Find where the given text appears and provide that cell's center as (X, Y) coordinate. 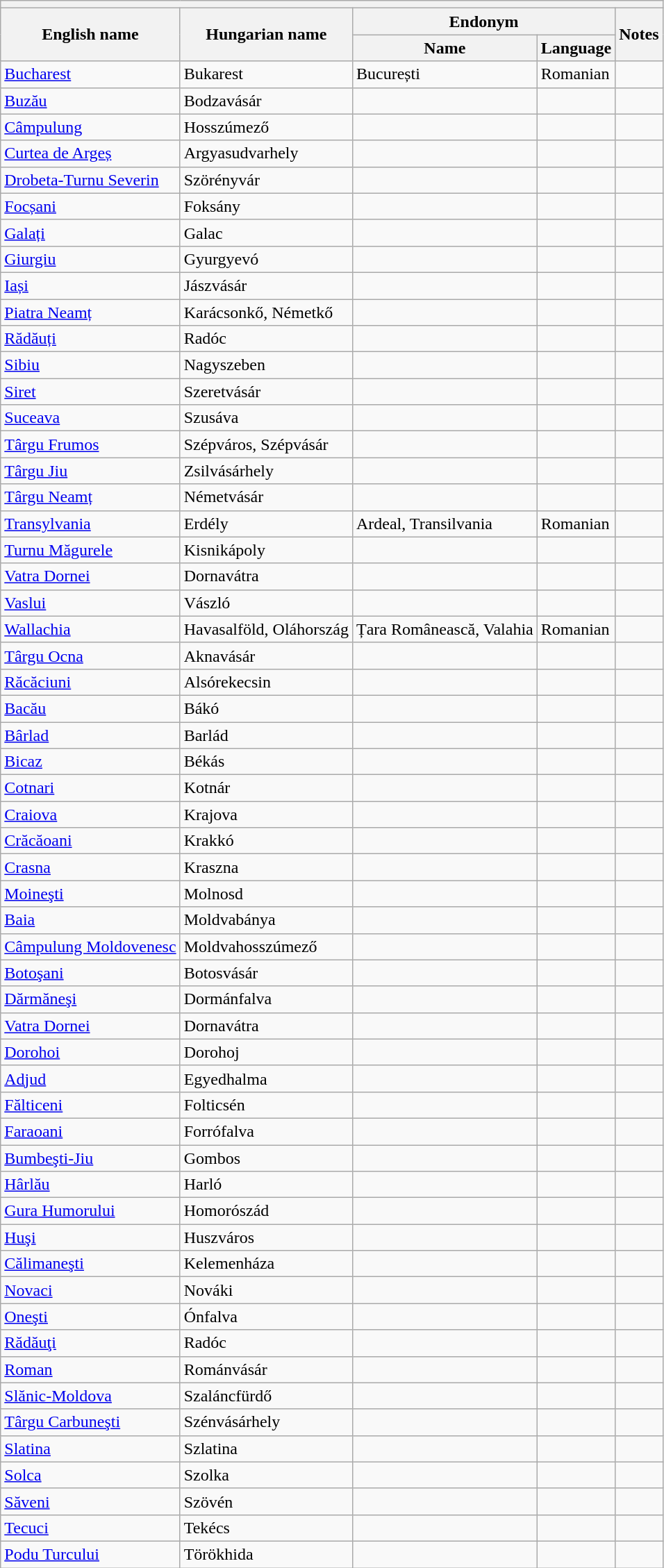
Câmpulung (90, 127)
Foksány (266, 206)
Argyasudvarhely (266, 153)
Curtea de Argeș (90, 153)
Krajova (266, 815)
Bârlad (90, 735)
Tecuci (90, 1528)
Faraoani (90, 1131)
Bicaz (90, 762)
Călimaneşti (90, 1264)
Moineşti (90, 894)
Țara Românească, Valahia (445, 629)
Szépváros, Szépvásár (266, 444)
Szénvásárhely (266, 1422)
Iași (90, 285)
Oneşti (90, 1317)
Bumbeşti-Jiu (90, 1158)
Krakkó (266, 841)
Hosszúmező (266, 127)
Bukarest (266, 74)
Bodzavásár (266, 101)
Transylvania (90, 524)
Câmpulung Moldovenesc (90, 946)
Zsilvásárhely (266, 471)
Alsórekecsin (266, 682)
Cotnari (90, 788)
Târgu Frumos (90, 444)
Fălticeni (90, 1105)
Harló (266, 1185)
Suceava (90, 418)
Bucharest (90, 74)
Kisnikápoly (266, 550)
Barlád (266, 735)
Craiova (90, 815)
Vászló (266, 603)
Turnu Măgurele (90, 550)
Nováki (266, 1290)
Szövén (266, 1501)
Dorohoi (90, 1052)
Piatra Neamț (90, 312)
Sibiu (90, 365)
Vaslui (90, 603)
Adjud (90, 1078)
Târgu Jiu (90, 471)
Slănic-Moldova (90, 1396)
Giurgiu (90, 259)
Bacău (90, 708)
Botoşani (90, 973)
Huszváros (266, 1237)
Novaci (90, 1290)
Nagyszeben (266, 365)
Dormánfalva (266, 999)
Törökhida (266, 1554)
Săveni (90, 1501)
Huşi (90, 1237)
Notes (639, 35)
Forrófalva (266, 1131)
Roman (90, 1369)
Solca (90, 1475)
Havasalföld, Oláhország (266, 629)
Baia (90, 920)
Szörényvár (266, 180)
Rădăuți (90, 339)
Tekécs (266, 1528)
Ardeal, Transilvania (445, 524)
Kraszna (266, 867)
Podu Turcului (90, 1554)
Gombos (266, 1158)
Kotnár (266, 788)
Crasna (90, 867)
Dărmăneşi (90, 999)
Galați (90, 233)
Crăcăoani (90, 841)
Erdély (266, 524)
Bákó (266, 708)
Language (576, 48)
Rădăuţi (90, 1343)
Botosvásár (266, 973)
Târgu Carbuneşti (90, 1422)
Ónfalva (266, 1317)
Galac (266, 233)
Buzău (90, 101)
Târgu Neamț (90, 497)
Karácsonkő, Németkő (266, 312)
Békás (266, 762)
Aknavásár (266, 656)
Homorószád (266, 1211)
Szusáva (266, 418)
Dorohoj (266, 1052)
Moldvabánya (266, 920)
Slatina (90, 1449)
Molnosd (266, 894)
Egyedhalma (266, 1078)
Hungarian name (266, 35)
Jászvásár (266, 285)
Szolka (266, 1475)
Name (445, 48)
Târgu Ocna (90, 656)
Románvásár (266, 1369)
Siret (90, 392)
Moldvahosszúmező (266, 946)
Focșani (90, 206)
Szlatina (266, 1449)
Wallachia (90, 629)
Drobeta-Turnu Severin (90, 180)
Szeretvásár (266, 392)
București (445, 74)
Németvásár (266, 497)
Gyurgyevó (266, 259)
Kelemenháza (266, 1264)
Răcăciuni (90, 682)
Szaláncfürdő (266, 1396)
Endonym (483, 22)
Hârlău (90, 1185)
English name (90, 35)
Folticsén (266, 1105)
Gura Humorului (90, 1211)
